Identify which cell holds the provided text, then report its (x, y) central coordinate. 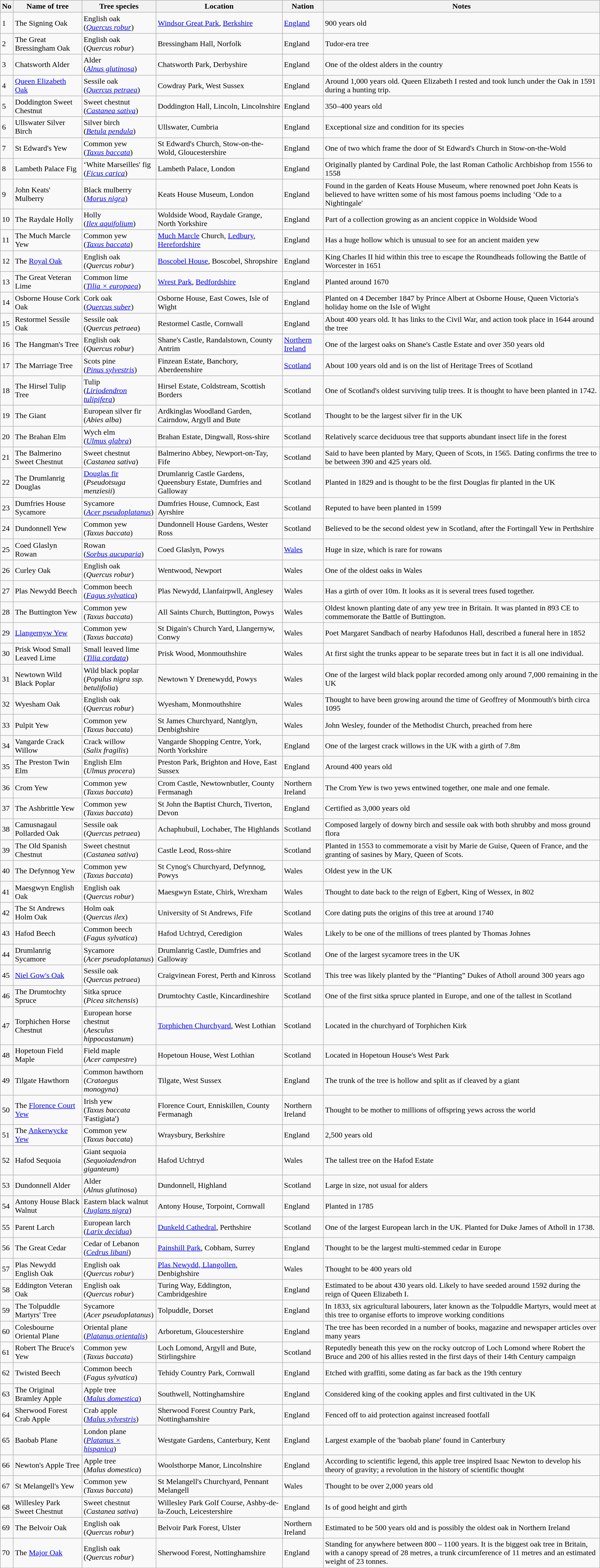
Tree species (119, 6)
Around 1,000 years old. Queen Elizabeth I rested and took lunch under the Oak in 1591 during a hunting trip. (462, 85)
Doddington Hall, Lincoln, Lincolnshire (219, 106)
One of the oldest oaks in Wales (462, 570)
Dundonnell House Gardens, Wester Ross (219, 528)
The Crom Yew is two yews entwined together, one male and one female. (462, 787)
Robert The Bruce's Yew (47, 1352)
Shane's Castle, Randalstown, County Antrim (219, 344)
Believed to be the second oldest yew in Scotland, after the Fortingall Yew in Perthshire (462, 528)
‘White Marseilles' fig (Ficus carica) (119, 169)
66 (7, 1465)
Notes (462, 6)
36 (7, 787)
Westgate Gardens, Canterbury, Kent (219, 1440)
Plas Newydd, Llangollen, Denbighshire (219, 1269)
68 (7, 1507)
54 (7, 1206)
Certified as 3,000 years old (462, 809)
2 (7, 44)
Estimated to be about 430 years old. Likely to have seeded around 1592 during the reign of Queen Elizabeth I. (462, 1289)
English Elm (Ulmus procera) (119, 767)
Balmerino Abbey, Newport-on-Tay, Fife (219, 457)
St Edward's Yew (47, 148)
37 (7, 809)
The Much Marcle Yew (47, 240)
Thought to be the largest multi-stemmed cedar in Europe (462, 1248)
7 (7, 148)
Sherwood Forest Country Park, Nottinghamshire (219, 1415)
Common hawthorn (Crataegus monogyna) (119, 1080)
Doddington Sweet Chestnut (47, 106)
Willesley Park Sweet Chestnut (47, 1507)
Woolsthorpe Manor, Lincolnshire (219, 1465)
The Hirsel Tulip Tree (47, 390)
Dundonnell Alder (47, 1186)
Belvoir Park Forest, Ulster (219, 1528)
Prisk Wood Small Leaved Lime (47, 654)
Part of a collection growing as an ancient coppice in Woldside Wood (462, 219)
4 (7, 85)
56 (7, 1248)
53 (7, 1186)
Arboretum, Gloucestershire (219, 1331)
Has a huge hollow which is unusual to see for an ancient maiden yew (462, 240)
Bressingham Hall, Norfolk (219, 44)
Ullswater Silver Birch (47, 127)
27 (7, 591)
2,500 years old (462, 1135)
Restormel Castle, Cornwall (219, 324)
The Ankerwycke Yew (47, 1135)
The Old Spanish Chestnut (47, 850)
62 (7, 1373)
European horse chestnut (Aesculus hippocastanum) (119, 1026)
Originally planted by Cardinal Pole, the last Roman Catholic Archbishop from 1556 to 1558 (462, 169)
Cedar of Lebanon (Cedrus libani) (119, 1248)
Dunkeld Cathedral, Perthshire (219, 1227)
Tehidy Country Park, Cornwall (219, 1373)
King Charles II hid within this tree to escape the Roundheads following the Battle of Worcester in 1651 (462, 261)
About 400 years old. It has links to the Civil War, and action took place in 1644 around the tree (462, 324)
Has a girth of over 10m. It looks as it is several trees fused together. (462, 591)
The Great Bressingham Oak (47, 44)
The Hangman's Tree (47, 344)
Thought to be 400 years old (462, 1269)
Cowdray Park, West Sussex (219, 85)
Crack willow (Salix fragilis) (119, 746)
The Major Oak (47, 1553)
Keats House Museum, London (219, 194)
Boscobel House, Boscobel, Shropshire (219, 261)
Located in the churchyard of Torphichen Kirk (462, 1026)
900 years old (462, 23)
Colesbourne Oriental Plane (47, 1331)
Maesgwyn English Oak (47, 892)
33 (7, 725)
38 (7, 829)
Rowan (Sorbus aucuparia) (119, 549)
Fenced off to aid protection against increased footfall (462, 1415)
70 (7, 1553)
20 (7, 437)
One of the largest crack willows in the UK with a girth of 7.8m (462, 746)
Willesley Park Golf Course, Ashby-de-la-Zouch, Leicestershire (219, 1507)
30 (7, 654)
18 (7, 390)
350–400 years old (462, 106)
European larch (Larix decidua) (119, 1227)
Antony House, Torpoint, Cornwall (219, 1206)
50 (7, 1110)
Torphichen Horse Chestnut (47, 1026)
28 (7, 612)
St Digain's Church Yard, Llangernyw, Conwy (219, 633)
Location (219, 6)
67 (7, 1486)
St Edward's Church, Stow-on-the-Wold, Gloucestershire (219, 148)
London plane (Platanus × hispanica) (119, 1440)
Oldest yew in the UK (462, 871)
Newton's Apple Tree (47, 1465)
Silver birch (Betula pendula) (119, 127)
Thought to date back to the reign of Egbert, King of Wessex, in 802 (462, 892)
Black mulberry (Morus nigra) (119, 194)
Brahan Estate, Dingwall, Ross-shire (219, 437)
St Melangell's Churchyard, Pennant Melangell (219, 1486)
Llangernyw Yew (47, 633)
Drumtochty Castle, Kincardineshire (219, 996)
Common lime (Tilia × europaea) (119, 282)
One of two which frame the door of St Edward's Church in Stow-on-the-Wold (462, 148)
45 (7, 975)
Newtown Y Drenewydd, Powys (219, 679)
Giant sequoia (Sequoiadendron giganteum) (119, 1160)
21 (7, 457)
John Wesley, founder of the Methodist Church, preached from here (462, 725)
St John the Baptist Church, Tiverton, Devon (219, 809)
Hirsel Estate, Coldstream, Scottish Borders (219, 390)
Likely to be one of the millions of trees planted by Thomas Johnes (462, 934)
Tulip (Liriodendron tulipifera) (119, 390)
Queen Elizabeth Oak (47, 85)
63 (7, 1394)
Niel Gow's Oak (47, 975)
51 (7, 1135)
Chatsworth Alder (47, 65)
Hafod Uchtryd (219, 1160)
The Drumtochty Spruce (47, 996)
Small leaved lime (Tilia cordata) (119, 654)
26 (7, 570)
55 (7, 1227)
Oldest known planting date of any yew tree in Britain. It was planted in 893 CE to commemorate the Battle of Buttington. (462, 612)
Drumlanrig Sycamore (47, 954)
Core dating puts the origins of this tree at around 1740 (462, 912)
Wraysbury, Berkshire (219, 1135)
This tree was likely planted by the “Planting” Dukes of Atholl around 300 years ago (462, 975)
One of Scotland's oldest surviving tulip trees. It is thought to have been planted in 1742. (462, 390)
Name of tree (47, 6)
Thought to have been growing around the time of Geoffrey of Monmouth's birth circa 1095 (462, 704)
19 (7, 415)
Wyesham Oak (47, 704)
11 (7, 240)
Dumfries House, Cumnock, East Ayrshire (219, 508)
Hopetoun Field Maple (47, 1055)
The Original Bramley Apple (47, 1394)
39 (7, 850)
Newtown Wild Black Poplar (47, 679)
Florence Court, Enniskillen, County Fermanagh (219, 1110)
Located in Hopetoun House's West Park (462, 1055)
Crom Castle, Newtownbutler, County Fermanagh (219, 787)
Hafod Sequoia (47, 1160)
Coed Glaslyn Rowan (47, 549)
One of the largest European larch in the UK. Planted for Duke James of Atholl in 1738. (462, 1227)
Coed Glaslyn, Powys (219, 549)
Curley Oak (47, 570)
49 (7, 1080)
Crab apple (Malus sylvestris) (119, 1415)
The Raydale Holly (47, 219)
The Drumlanrig Douglas (47, 482)
One of the oldest alders in the country (462, 65)
Eddington Veteran Oak (47, 1289)
Poet Margaret Sandbach of nearby Hafodunos Hall, described a funeral here in 1852 (462, 633)
Lambeth Palace Fig (47, 169)
Pulpit Yew (47, 725)
St Cynog's Churchyard, Defynnog, Powys (219, 871)
Sitka spruce (Picea sitchensis) (119, 996)
Restormel Sessile Oak (47, 324)
Tilgate Hawthorn (47, 1080)
No (7, 6)
Woldside Wood, Raydale Grange, North Yorkshire (219, 219)
The Florence Court Yew (47, 1110)
Twisted Beech (47, 1373)
Holly (Ilex aquifolium) (119, 219)
Planted in 1829 and is thought to be the first Douglas fir planted in the UK (462, 482)
Huge in size, which is rare for rowans (462, 549)
41 (7, 892)
Hafod Beech (47, 934)
22 (7, 482)
Wild black poplar (Populus nigra ssp. betulifolia) (119, 679)
46 (7, 996)
The tree has been recorded in a number of books, magazine and newspaper articles over many years (462, 1331)
Ardkinglas Woodland Garden, Cairndow, Argyll and Bute (219, 415)
Tudor-era tree (462, 44)
One of the first sitka spruce planted in Europe, and one of the tallest in Scotland (462, 996)
34 (7, 746)
Drumlanrig Castle Gardens, Queensbury Estate, Dumfries and Galloway (219, 482)
Drumlanrig Castle, Dumfries and Galloway (219, 954)
17 (7, 365)
Relatively scarce deciduous tree that supports abundant insect life in the forest (462, 437)
Craigvinean Forest, Perth and Kinross (219, 975)
Wyesham, Monmouthshire (219, 704)
Wych elm (Ulmus glabra) (119, 437)
32 (7, 704)
Planted around 1670 (462, 282)
Thought to be over 2,000 years old (462, 1486)
The Tolpuddle Martyrs' Tree (47, 1311)
23 (7, 508)
Plas Newydd Beech (47, 591)
University of St Andrews, Fife (219, 912)
3 (7, 65)
58 (7, 1289)
Tolpuddle, Dorset (219, 1311)
One of the largest wild black poplar recorded among only around 7,000 remaining in the UK (462, 679)
5 (7, 106)
Torphichen Churchyard, West Lothian (219, 1026)
One of the largest oaks on Shane's Castle Estate and over 350 years old (462, 344)
Large in size, not usual for alders (462, 1186)
1 (7, 23)
Preston Park, Brighton and Hove, East Sussex (219, 767)
The trunk of the tree is hollow and split as if cleaved by a giant (462, 1080)
St James Churchyard, Nantglyn, Denbighshire (219, 725)
69 (7, 1528)
15 (7, 324)
Hafod Uchtryd, Ceredigion (219, 934)
Crom Yew (47, 787)
6 (7, 127)
The Brahan Elm (47, 437)
8 (7, 169)
31 (7, 679)
In 1833, six agricultural labourers, later known as the Tolpuddle Martyrs, would meet at this tree to organise efforts to improve working conditions (462, 1311)
35 (7, 767)
44 (7, 954)
42 (7, 912)
Thought to be mother to millions of offspring yews across the world (462, 1110)
Planted on 4 December 1847 by Prince Albert at Osborne House, Queen Victoria's holiday home on the Isle of Wight (462, 303)
47 (7, 1026)
10 (7, 219)
48 (7, 1055)
The Marriage Tree (47, 365)
Planted in 1785 (462, 1206)
12 (7, 261)
43 (7, 934)
Field maple (Acer campestre) (119, 1055)
40 (7, 871)
Thought to be the largest silver fir in the UK (462, 415)
Scots pine (Pinus sylvestris) (119, 365)
Ullswater, Cumbria (219, 127)
Plas Newydd, Llanfairpwll, Anglesey (219, 591)
Windsor Great Park, Berkshire (219, 23)
Tilgate, West Sussex (219, 1080)
Osborne House Cork Oak (47, 303)
52 (7, 1160)
60 (7, 1331)
Etched with graffiti, some dating as far back as the 19th century (462, 1373)
Around 400 years old (462, 767)
Much Marcle Church, Ledbury, Herefordshire (219, 240)
All Saints Church, Buttington, Powys (219, 612)
16 (7, 344)
Dumfries House Sycamore (47, 508)
Finzean Estate, Banchory, Aberdeenshire (219, 365)
The Ashbrittle Yew (47, 809)
Achaphubuil, Lochaber, The Highlands (219, 829)
Considered king of the cooking apples and first cultivated in the UK (462, 1394)
Osborne House, East Cowes, Isle of Wight (219, 303)
Dundonnell, Highland (219, 1186)
The tallest tree on the Hafod Estate (462, 1160)
Lambeth Palace, London (219, 169)
The Defynnog Yew (47, 871)
57 (7, 1269)
59 (7, 1311)
Largest example of the 'baobab plane' found in Canterbury (462, 1440)
61 (7, 1352)
The Buttington Yew (47, 612)
Wrest Park, Bedfordshire (219, 282)
The St Andrews Holm Oak (47, 912)
Holm oak (Quercus ilex) (119, 912)
Sherwood Forest, Nottinghamshire (219, 1553)
Maesgwyn Estate, Chirk, Wrexham (219, 892)
The Royal Oak (47, 261)
Parent Larch (47, 1227)
Castle Leod, Ross-shire (219, 850)
Vangarde Crack Willow (47, 746)
European silver fir (Abies alba) (119, 415)
The Giant (47, 415)
Loch Lomond, Argyll and Bute, Stirlingshire (219, 1352)
Chatsworth Park, Derbyshire (219, 65)
Douglas fir (Pseudotsuga menziesii) (119, 482)
Vangarde Shopping Centre, York, North Yorkshire (219, 746)
Nation (303, 6)
Camusnagaul Pollarded Oak (47, 829)
65 (7, 1440)
Plas Newydd English Oak (47, 1269)
About 100 years old and is on the list of Heritage Trees of Scotland (462, 365)
Composed largely of downy birch and sessile oak with both shrubby and moss ground flora (462, 829)
Said to have been planted by Mary, Queen of Scots, in 1565. Dating confirms the tree to be between 390 and 425 years old. (462, 457)
Planted in 1553 to commemorate a visit by Marie de Guise, Queen of France, and the granting of sasines by Mary, Queen of Scots. (462, 850)
Southwell, Nottinghamshire (219, 1394)
St Melangell's Yew (47, 1486)
The Great Veteran Lime (47, 282)
Wentwood, Newport (219, 570)
14 (7, 303)
Eastern black walnut (Juglans nigra) (119, 1206)
29 (7, 633)
64 (7, 1415)
Irish yew (Taxus baccata 'Fastigiata') (119, 1110)
John Keats' Mulberry (47, 194)
Estimated to be 500 years old and is possibly the oldest oak in Northern Ireland (462, 1528)
The Balmerino Sweet Chestnut (47, 457)
25 (7, 549)
One of the largest sycamore trees in the UK (462, 954)
Exceptional size and condition for its species (462, 127)
Painshill Park, Cobham, Surrey (219, 1248)
Prisk Wood, Monmouthshire (219, 654)
13 (7, 282)
Antony House Black Walnut (47, 1206)
Baobab Plane (47, 1440)
Sherwood Forest Crab Apple (47, 1415)
24 (7, 528)
The Great Cedar (47, 1248)
9 (7, 194)
Is of good height and girth (462, 1507)
The Preston Twin Elm (47, 767)
Hopetoun House, West Lothian (219, 1055)
Dundonnell Yew (47, 528)
The Signing Oak (47, 23)
Turing Way, Eddington, Cambridgeshire (219, 1289)
Oriental plane (Platanus orientalis) (119, 1331)
Reputed to have been planted in 1599 (462, 508)
Cork oak (Quercus suber) (119, 303)
The Belvoir Oak (47, 1528)
At first sight the trunks appear to be separate trees but in fact it is all one individual. (462, 654)
